Find where the given text appears and provide that cell's center as [X, Y] coordinate. 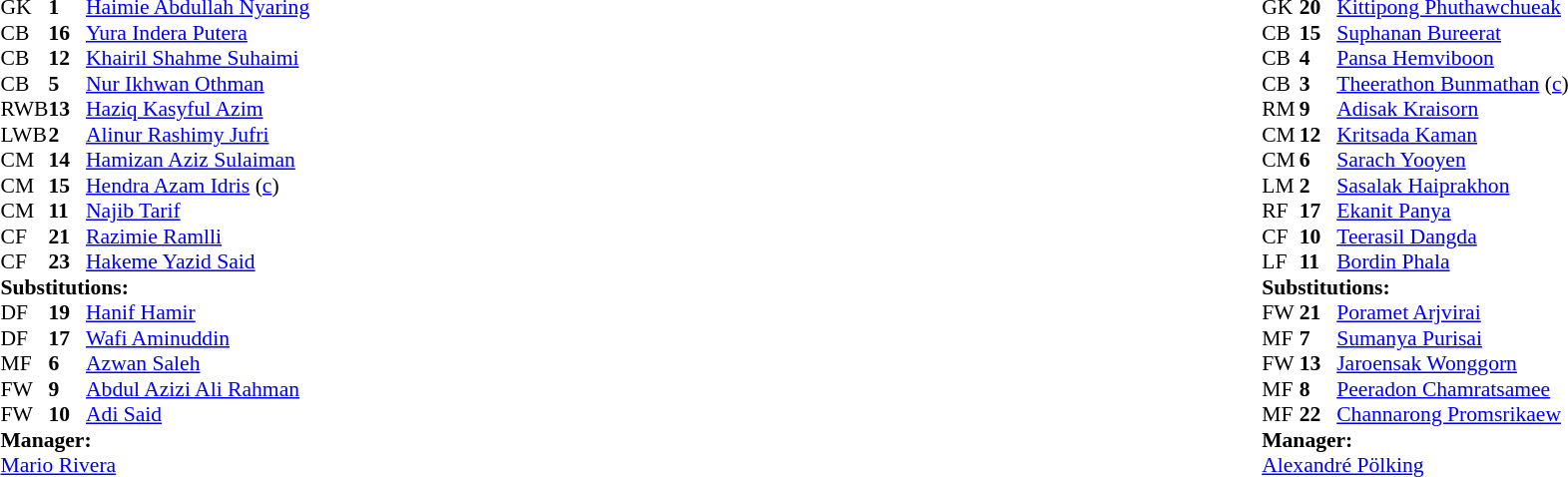
Khairil Shahme Suhaimi [198, 59]
Azwan Saleh [198, 364]
5 [67, 84]
22 [1318, 414]
Hakeme Yazid Said [198, 262]
RF [1281, 211]
LF [1281, 262]
23 [67, 262]
Haziq Kasyful Azim [198, 109]
14 [67, 161]
RM [1281, 109]
Abdul Azizi Ali Rahman [198, 389]
3 [1318, 84]
7 [1318, 338]
Razimie Ramlli [198, 237]
Manager: [155, 440]
Yura Indera Putera [198, 33]
LWB [24, 135]
LM [1281, 186]
4 [1318, 59]
Substitutions: [155, 287]
8 [1318, 389]
Wafi Aminuddin [198, 338]
RWB [24, 109]
Adi Said [198, 414]
Nur Ikhwan Othman [198, 84]
16 [67, 33]
Najib Tarif [198, 211]
Hanif Hamir [198, 312]
Alinur Rashimy Jufri [198, 135]
19 [67, 312]
Hamizan Aziz Sulaiman [198, 161]
Hendra Azam Idris (c) [198, 186]
